Capture the cell that displays the provided text and extract its [X, Y] central coordinate. 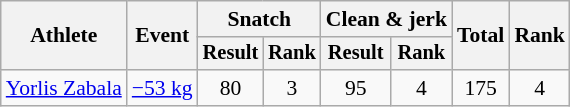
95 [356, 88]
80 [231, 88]
Total [480, 36]
Athlete [64, 36]
175 [480, 88]
Event [162, 36]
−53 kg [162, 88]
Clean & jerk [386, 19]
Snatch [260, 19]
Yorlis Zabala [64, 88]
3 [292, 88]
